Output the (x, y) coordinate of the center of the cell containing the given text.  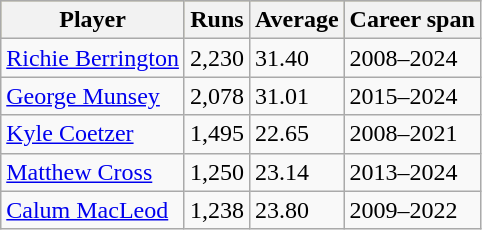
Matthew Cross (93, 172)
1,495 (216, 134)
2,230 (216, 58)
31.40 (298, 58)
22.65 (298, 134)
31.01 (298, 96)
2008–2021 (412, 134)
Calum MacLeod (93, 210)
23.80 (298, 210)
2013–2024 (412, 172)
Average (298, 20)
Runs (216, 20)
1,250 (216, 172)
1,238 (216, 210)
2015–2024 (412, 96)
2009–2022 (412, 210)
George Munsey (93, 96)
23.14 (298, 172)
Player (93, 20)
Career span (412, 20)
Richie Berrington (93, 58)
2008–2024 (412, 58)
2,078 (216, 96)
Kyle Coetzer (93, 134)
